Search for the cell housing the specified text and yield its (x, y) center coordinate. 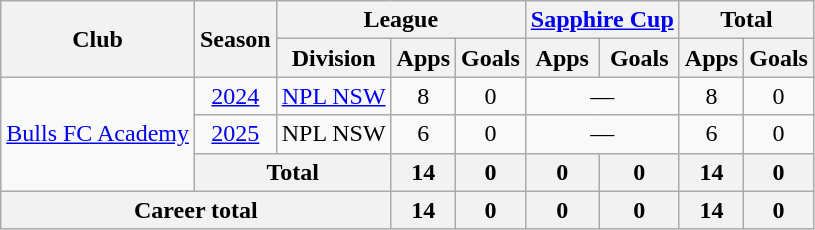
Division (334, 58)
Season (235, 39)
Sapphire Cup (602, 20)
2025 (235, 134)
Club (98, 39)
Bulls FC Academy (98, 134)
2024 (235, 96)
Career total (196, 210)
League (400, 20)
